Identify which cell holds the provided text, then report its (X, Y) central coordinate. 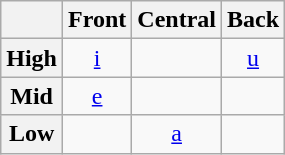
e (98, 96)
Back (254, 20)
Mid (32, 96)
i (98, 58)
Front (98, 20)
u (254, 58)
Low (32, 134)
Central (177, 20)
High (32, 58)
a (177, 134)
